Scan for the cell matching the given text and deliver its [x, y] coordinate at center. 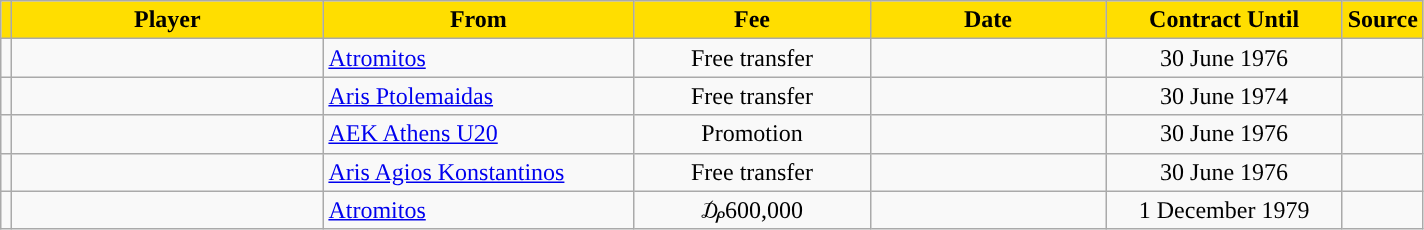
Aris Agios Konstantinos [478, 172]
30 June 1974 [1224, 96]
₯600,000 [752, 210]
1 December 1979 [1224, 210]
Aris Ptolemaidas [478, 96]
Date [988, 20]
Fee [752, 20]
Source [1382, 20]
Player [168, 20]
AEK Athens U20 [478, 134]
From [478, 20]
Contract Until [1224, 20]
Promotion [752, 134]
